Provide the (x, y) coordinate of the cell's center where the given text is located.  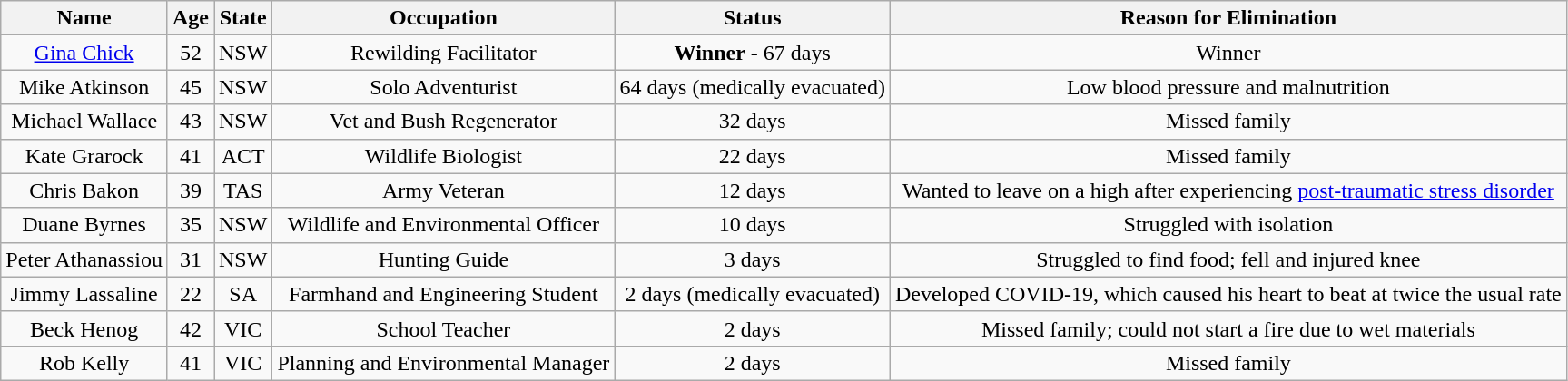
Winner (1228, 53)
Gina Chick (84, 53)
Army Veteran (443, 190)
22 (191, 294)
31 (191, 259)
Low blood pressure and malnutrition (1228, 87)
Occupation (443, 18)
2 days (medically evacuated) (753, 294)
Kate Grarock (84, 156)
State (243, 18)
Wanted to leave on a high after experiencing post-traumatic stress disorder (1228, 190)
Beck Henog (84, 328)
Peter Athanassiou (84, 259)
Missed family; could not start a fire due to wet materials (1228, 328)
School Teacher (443, 328)
Jimmy Lassaline (84, 294)
TAS (243, 190)
39 (191, 190)
10 days (753, 225)
22 days (753, 156)
64 days (medically evacuated) (753, 87)
Rewilding Facilitator (443, 53)
Hunting Guide (443, 259)
Developed COVID-19, which caused his heart to beat at twice the usual rate (1228, 294)
Reason for Elimination (1228, 18)
Wildlife and Environmental Officer (443, 225)
Age (191, 18)
SA (243, 294)
Struggled to find food; fell and injured knee (1228, 259)
52 (191, 53)
ACT (243, 156)
Chris Bakon (84, 190)
12 days (753, 190)
Status (753, 18)
Rob Kelly (84, 363)
Winner - 67 days (753, 53)
Wildlife Biologist (443, 156)
32 days (753, 122)
Vet and Bush Regenerator (443, 122)
3 days (753, 259)
Mike Atkinson (84, 87)
Name (84, 18)
35 (191, 225)
Solo Adventurist (443, 87)
43 (191, 122)
42 (191, 328)
Struggled with isolation (1228, 225)
45 (191, 87)
Farmhand and Engineering Student (443, 294)
Duane Byrnes (84, 225)
Michael Wallace (84, 122)
Planning and Environmental Manager (443, 363)
